Return the [x, y] coordinate for the center point of the cell that contains the specified text.  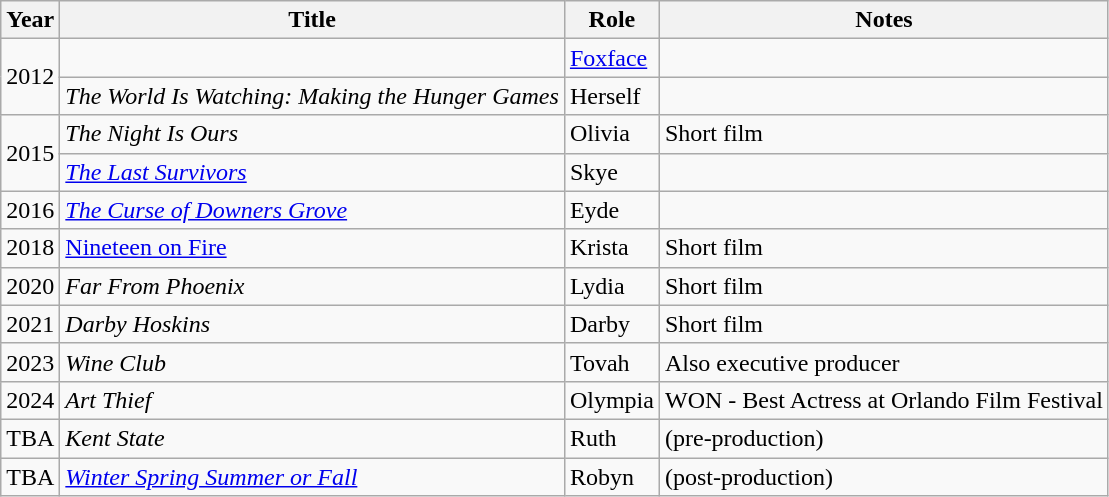
Robyn [612, 477]
Notes [884, 20]
Winter Spring Summer or Fall [312, 477]
2016 [30, 210]
The Night Is Ours [312, 134]
Darby Hoskins [312, 324]
2023 [30, 362]
Far From Phoenix [312, 286]
Wine Club [312, 362]
Lydia [612, 286]
Herself [612, 96]
(pre-production) [884, 438]
(post-production) [884, 477]
2021 [30, 324]
Skye [612, 172]
2018 [30, 248]
Tovah [612, 362]
Krista [612, 248]
Darby [612, 324]
2015 [30, 153]
WON - Best Actress at Orlando Film Festival [884, 400]
The World Is Watching: Making the Hunger Games [312, 96]
The Last Survivors [312, 172]
2024 [30, 400]
Olympia [612, 400]
Ruth [612, 438]
Role [612, 20]
2020 [30, 286]
Also executive producer [884, 362]
Eyde [612, 210]
Foxface [612, 58]
2012 [30, 77]
The Curse of Downers Grove [312, 210]
Title [312, 20]
Art Thief [312, 400]
Olivia [612, 134]
Kent State [312, 438]
Nineteen on Fire [312, 248]
Year [30, 20]
